Capture the cell that displays the provided text and extract its (x, y) central coordinate. 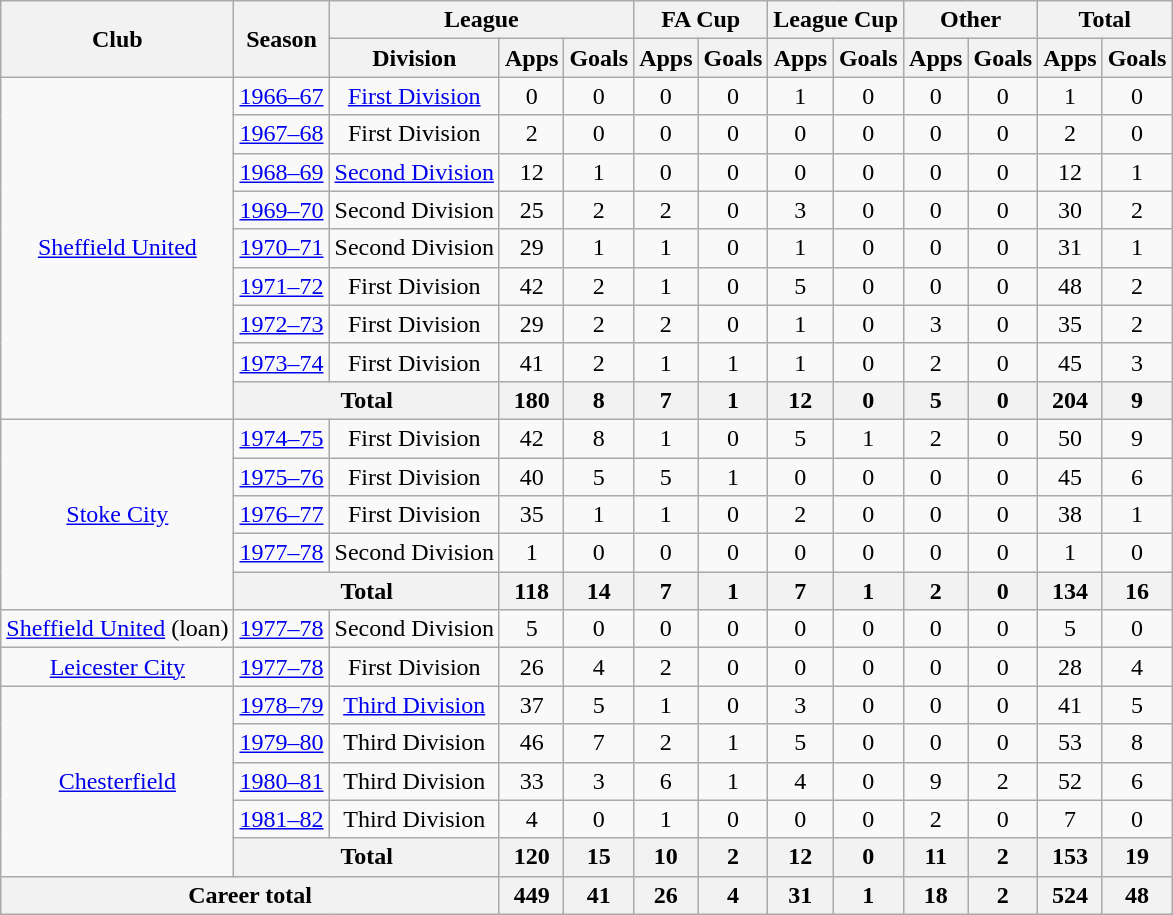
Chesterfield (118, 781)
1976–77 (282, 515)
Club (118, 39)
Season (282, 39)
Career total (250, 895)
25 (531, 210)
38 (1070, 515)
30 (1070, 210)
1968–69 (282, 172)
10 (666, 857)
52 (1070, 781)
Stoke City (118, 514)
118 (531, 591)
16 (1137, 591)
1966–67 (282, 96)
1974–75 (282, 438)
19 (1137, 857)
1978–79 (282, 705)
Leicester City (118, 667)
1981–82 (282, 819)
134 (1070, 591)
FA Cup (701, 20)
1967–68 (282, 134)
46 (531, 743)
153 (1070, 857)
28 (1070, 667)
1971–72 (282, 286)
Division (414, 58)
524 (1070, 895)
1979–80 (282, 743)
15 (599, 857)
1980–81 (282, 781)
11 (936, 857)
1972–73 (282, 324)
53 (1070, 743)
1975–76 (282, 477)
League (482, 20)
120 (531, 857)
180 (531, 400)
1969–70 (282, 210)
1970–71 (282, 248)
Sheffield United (loan) (118, 629)
League Cup (836, 20)
33 (531, 781)
14 (599, 591)
Sheffield United (118, 248)
40 (531, 477)
449 (531, 895)
Other (971, 20)
204 (1070, 400)
18 (936, 895)
1973–74 (282, 362)
50 (1070, 438)
37 (531, 705)
